Determine the [X, Y] coordinate at the center of the cell enclosing the given text.  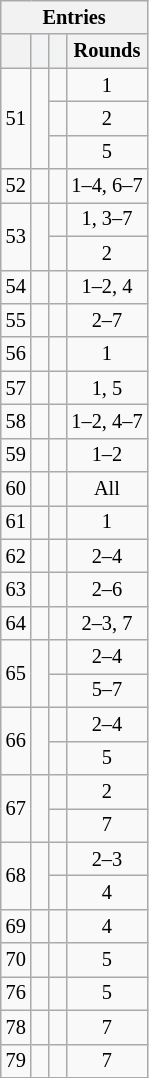
69 [16, 926]
53 [16, 236]
62 [16, 556]
55 [16, 320]
57 [16, 388]
Rounds [106, 51]
2–7 [106, 320]
2–3 [106, 859]
59 [16, 455]
All [106, 489]
1, 5 [106, 388]
2–3, 7 [106, 623]
67 [16, 808]
63 [16, 589]
79 [16, 1061]
61 [16, 522]
78 [16, 1027]
1–2, 4–7 [106, 421]
1–2 [106, 455]
70 [16, 960]
66 [16, 740]
Entries [74, 17]
56 [16, 354]
1, 3–7 [106, 219]
51 [16, 118]
65 [16, 674]
64 [16, 623]
5–7 [106, 690]
52 [16, 186]
58 [16, 421]
54 [16, 287]
60 [16, 489]
68 [16, 876]
1–2, 4 [106, 287]
2–6 [106, 589]
1–4, 6–7 [106, 186]
76 [16, 993]
